Find where the given text appears and provide that cell's center as [X, Y] coordinate. 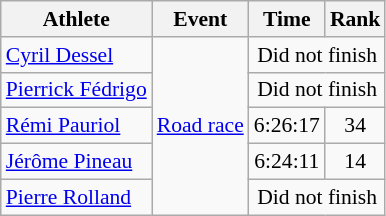
34 [356, 126]
Time [287, 19]
6:26:17 [287, 126]
Event [200, 19]
Cyril Dessel [76, 55]
14 [356, 162]
Pierrick Fédrigo [76, 90]
6:24:11 [287, 162]
Road race [200, 126]
Pierre Rolland [76, 197]
Rémi Pauriol [76, 126]
Jérôme Pineau [76, 162]
Athlete [76, 19]
Rank [356, 19]
